Output the [x, y] coordinate of the center of the cell containing the given text.  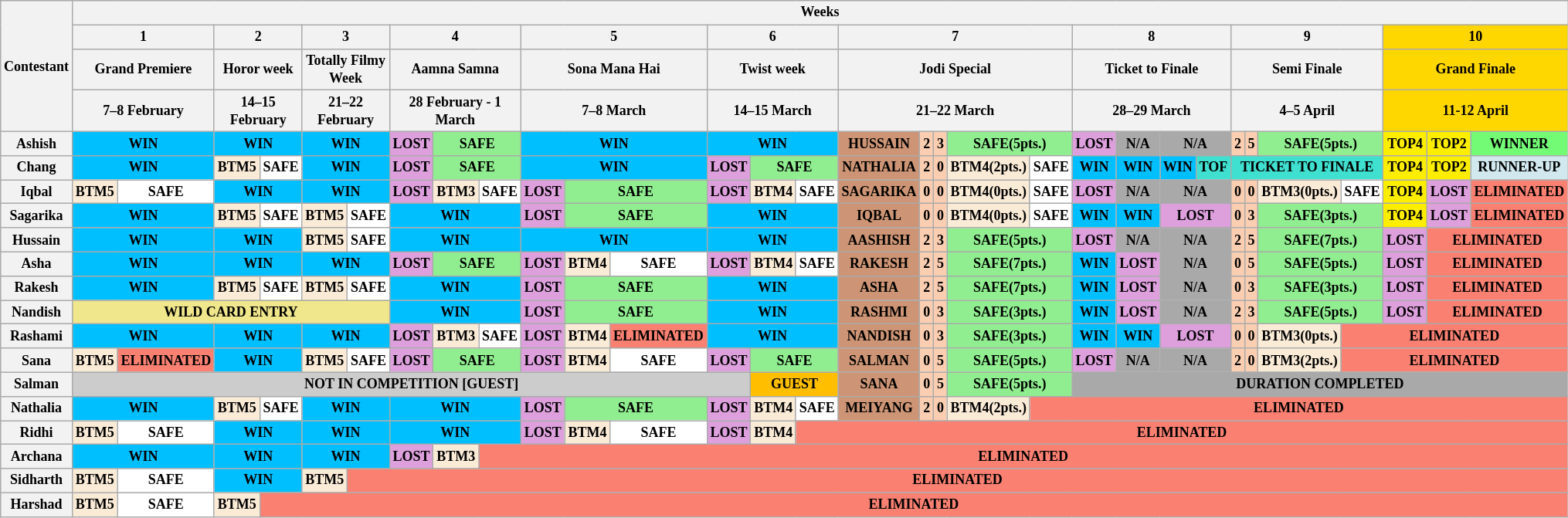
14–15 February [258, 111]
Totally Filmy Week [346, 69]
6 [772, 37]
WINNER [1519, 144]
SALMAN [879, 360]
Asha [37, 264]
Chang [37, 168]
BTM3(2pts.) [1299, 360]
Sona Mana Hai [613, 69]
21–22 March [955, 111]
7–8 March [613, 111]
Semi Finale [1307, 69]
4 [455, 37]
Grand Finale [1475, 69]
Ridhi [37, 432]
TOF [1213, 168]
Grand Premiere [143, 69]
GUEST [794, 384]
IQBAL [879, 216]
WILD CARD ENTRY [230, 312]
7–8 February [143, 111]
Ashish [37, 144]
Harshad [37, 505]
AASHISH [879, 239]
RASHMI [879, 312]
Salman [37, 384]
Rakesh [37, 287]
9 [1307, 37]
NATHALIA [879, 168]
Rashami [37, 337]
Iqbal [37, 191]
28–29 March [1151, 111]
Jodi Special [955, 69]
1 [143, 37]
Sidharth [37, 480]
Contestant [37, 66]
8 [1151, 37]
Sana [37, 360]
Aamna Samna [455, 69]
Hussain [37, 239]
Archana [37, 457]
SAGARIKA [879, 191]
Nathalia [37, 408]
MEIYANG [879, 408]
10 [1475, 37]
NANDISH [879, 337]
TICKET TO FINALE [1307, 168]
21–22 February [346, 111]
28 February - 1 March [455, 111]
11-12 April [1475, 111]
Horor week [258, 69]
RUNNER-UP [1519, 168]
Sagarika [37, 216]
Weeks [820, 12]
HUSSAIN [879, 144]
4–5 April [1307, 111]
7 [955, 37]
DURATION COMPLETED [1319, 384]
SANA [879, 384]
Nandish [37, 312]
Ticket to Finale [1151, 69]
14–15 March [772, 111]
RAKESH [879, 264]
NOT IN COMPETITION [GUEST] [411, 384]
ASHA [879, 287]
Twist week [772, 69]
